For the text-containing cell, return its midpoint in [x, y] coordinate format. 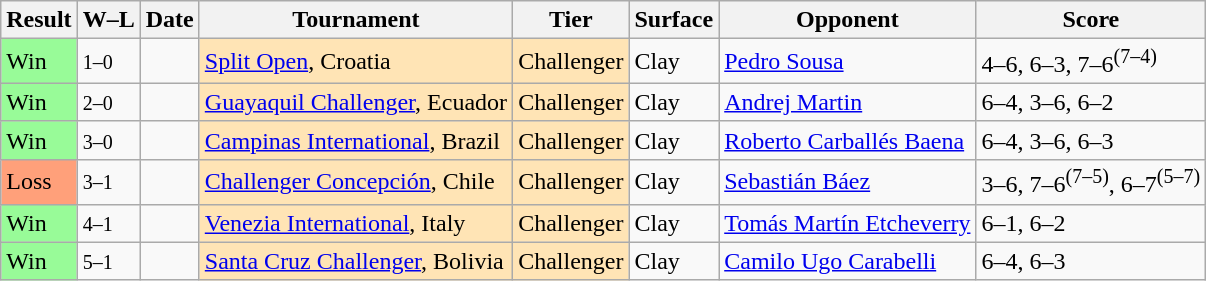
1–0 [108, 62]
Split Open, Croatia [356, 62]
2–0 [108, 102]
Date [170, 20]
Pedro Sousa [848, 62]
Tomás Martín Etcheverry [848, 223]
Andrej Martin [848, 102]
6–4, 3–6, 6–3 [1091, 140]
Challenger Concepción, Chile [356, 182]
Tier [571, 20]
Surface [674, 20]
3–0 [108, 140]
Venezia International, Italy [356, 223]
Sebastián Báez [848, 182]
6–4, 3–6, 6–2 [1091, 102]
4–1 [108, 223]
6–1, 6–2 [1091, 223]
5–1 [108, 261]
Camilo Ugo Carabelli [848, 261]
Guayaquil Challenger, Ecuador [356, 102]
Loss [39, 182]
3–1 [108, 182]
3–6, 7–6(7–5), 6–7(5–7) [1091, 182]
Tournament [356, 20]
Score [1091, 20]
Santa Cruz Challenger, Bolivia [356, 261]
W–L [108, 20]
4–6, 6–3, 7–6(7–4) [1091, 62]
Roberto Carballés Baena [848, 140]
Campinas International, Brazil [356, 140]
6–4, 6–3 [1091, 261]
Result [39, 20]
Opponent [848, 20]
